Detect which cell encompasses the target text, then output its [x, y] center coordinate. 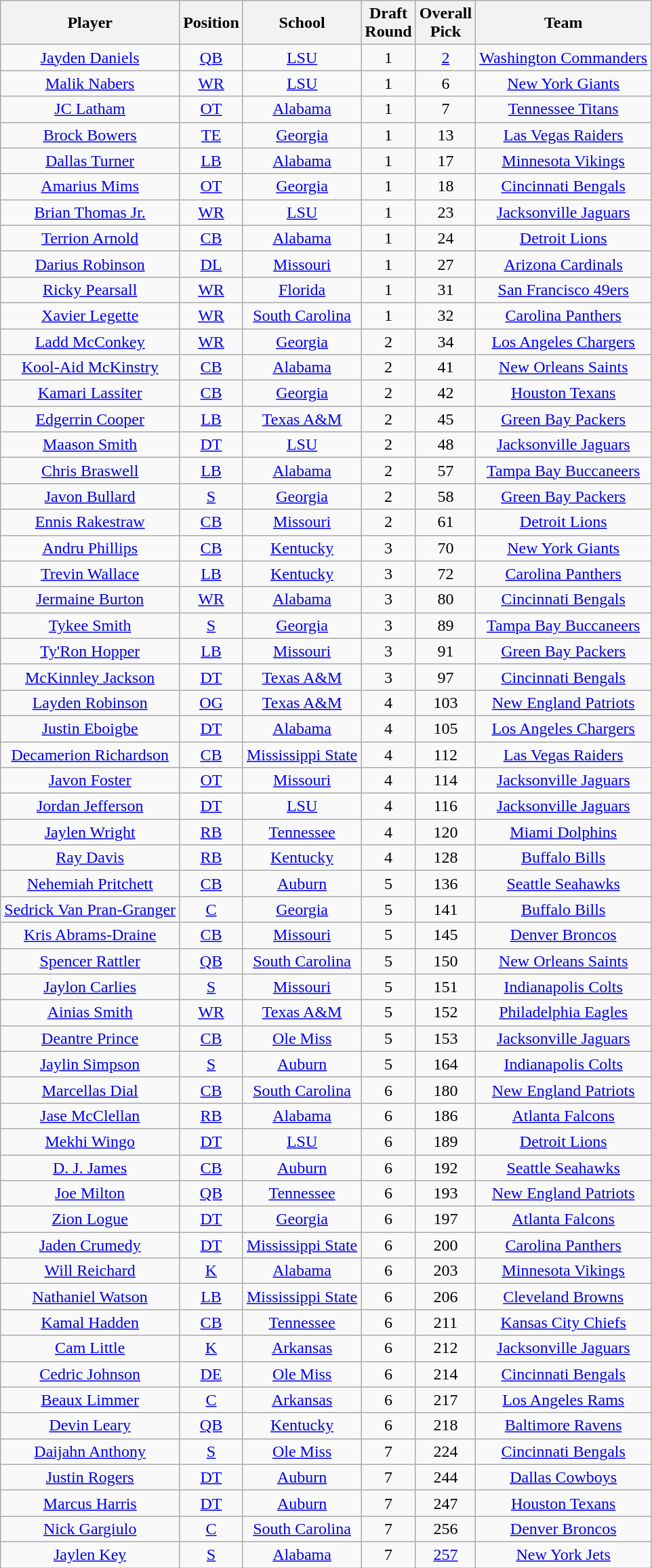
Cam Little [90, 1348]
164 [445, 1064]
120 [445, 832]
San Francisco 49ers [564, 290]
145 [445, 935]
212 [445, 1348]
32 [445, 315]
Brian Thomas Jr. [90, 212]
80 [445, 600]
TE [211, 135]
186 [445, 1116]
Jordan Jefferson [90, 806]
McKinnley Jackson [90, 677]
89 [445, 625]
Maason Smith [90, 445]
103 [445, 703]
13 [445, 135]
Jayden Daniels [90, 58]
Florida [302, 290]
197 [445, 1219]
DraftRound [388, 23]
Dallas Turner [90, 161]
Kamari Lassiter [90, 393]
Nick Gargiulo [90, 1529]
31 [445, 290]
Jaylen Wright [90, 832]
72 [445, 574]
DL [211, 264]
Position [211, 23]
70 [445, 548]
Terrion Arnold [90, 238]
105 [445, 728]
Justin Eboigbe [90, 728]
189 [445, 1141]
24 [445, 238]
Javon Foster [90, 781]
192 [445, 1167]
61 [445, 522]
Kool-Aid McKinstry [90, 368]
247 [445, 1503]
Joe Milton [90, 1194]
116 [445, 806]
Beaux Limmer [90, 1400]
193 [445, 1194]
244 [445, 1477]
114 [445, 781]
45 [445, 419]
48 [445, 445]
18 [445, 187]
Ricky Pearsall [90, 290]
DE [211, 1374]
180 [445, 1090]
Player [90, 23]
91 [445, 651]
Ray Davis [90, 858]
Edgerrin Cooper [90, 419]
Marcus Harris [90, 1503]
27 [445, 264]
Kamal Hadden [90, 1322]
D. J. James [90, 1167]
257 [445, 1554]
136 [445, 884]
224 [445, 1451]
Ty'Ron Hopper [90, 651]
Decamerion Richardson [90, 755]
151 [445, 987]
57 [445, 471]
Jaylon Carlies [90, 987]
Nathaniel Watson [90, 1297]
Deantre Prince [90, 1038]
217 [445, 1400]
Los Angeles Rams [564, 1400]
97 [445, 677]
153 [445, 1038]
Ainias Smith [90, 1013]
Justin Rogers [90, 1477]
218 [445, 1426]
Andru Phillips [90, 548]
School [302, 23]
Brock Bowers [90, 135]
Zion Logue [90, 1219]
200 [445, 1245]
41 [445, 368]
17 [445, 161]
Baltimore Ravens [564, 1426]
Jaden Crumedy [90, 1245]
Will Reichard [90, 1271]
Nehemiah Pritchett [90, 884]
Layden Robinson [90, 703]
152 [445, 1013]
OG [211, 703]
211 [445, 1322]
Daijahn Anthony [90, 1451]
Tennessee Titans [564, 109]
Chris Braswell [90, 471]
Jase McClellan [90, 1116]
141 [445, 909]
Marcellas Dial [90, 1090]
Darius Robinson [90, 264]
23 [445, 212]
256 [445, 1529]
Sedrick Van Pran-Granger [90, 909]
Jermaine Burton [90, 600]
Kris Abrams-Draine [90, 935]
112 [445, 755]
Javon Bullard [90, 496]
203 [445, 1271]
Trevin Wallace [90, 574]
Team [564, 23]
Amarius Mims [90, 187]
Tykee Smith [90, 625]
Cedric Johnson [90, 1374]
Philadelphia Eagles [564, 1013]
58 [445, 496]
Malik Nabers [90, 83]
Cleveland Browns [564, 1297]
Jaylin Simpson [90, 1064]
Jaylen Key [90, 1554]
206 [445, 1297]
JC Latham [90, 109]
Xavier Legette [90, 315]
Spencer Rattler [90, 961]
150 [445, 961]
42 [445, 393]
Ennis Rakestraw [90, 522]
New York Jets [564, 1554]
Kansas City Chiefs [564, 1322]
OverallPick [445, 23]
34 [445, 341]
Miami Dolphins [564, 832]
Mekhi Wingo [90, 1141]
Washington Commanders [564, 58]
128 [445, 858]
Ladd McConkey [90, 341]
Devin Leary [90, 1426]
Arizona Cardinals [564, 264]
Dallas Cowboys [564, 1477]
214 [445, 1374]
